Determine the [X, Y] coordinate at the center of the cell enclosing the given text.  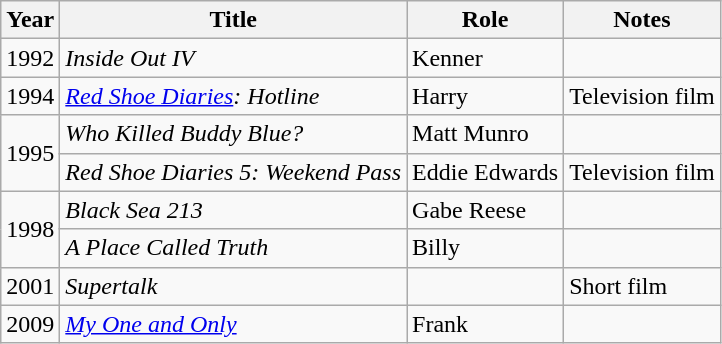
Black Sea 213 [234, 210]
Inside Out IV [234, 58]
Supertalk [234, 286]
1994 [30, 96]
Frank [486, 324]
Role [486, 20]
Red Shoe Diaries: Hotline [234, 96]
Year [30, 20]
Short film [642, 286]
2001 [30, 286]
My One and Only [234, 324]
Harry [486, 96]
Title [234, 20]
Kenner [486, 58]
Eddie Edwards [486, 172]
1998 [30, 229]
Gabe Reese [486, 210]
1992 [30, 58]
2009 [30, 324]
Red Shoe Diaries 5: Weekend Pass [234, 172]
Matt Munro [486, 134]
Who Killed Buddy Blue? [234, 134]
Notes [642, 20]
Billy [486, 248]
1995 [30, 153]
A Place Called Truth [234, 248]
